Return the [x, y] coordinate for the center point of the cell that contains the specified text.  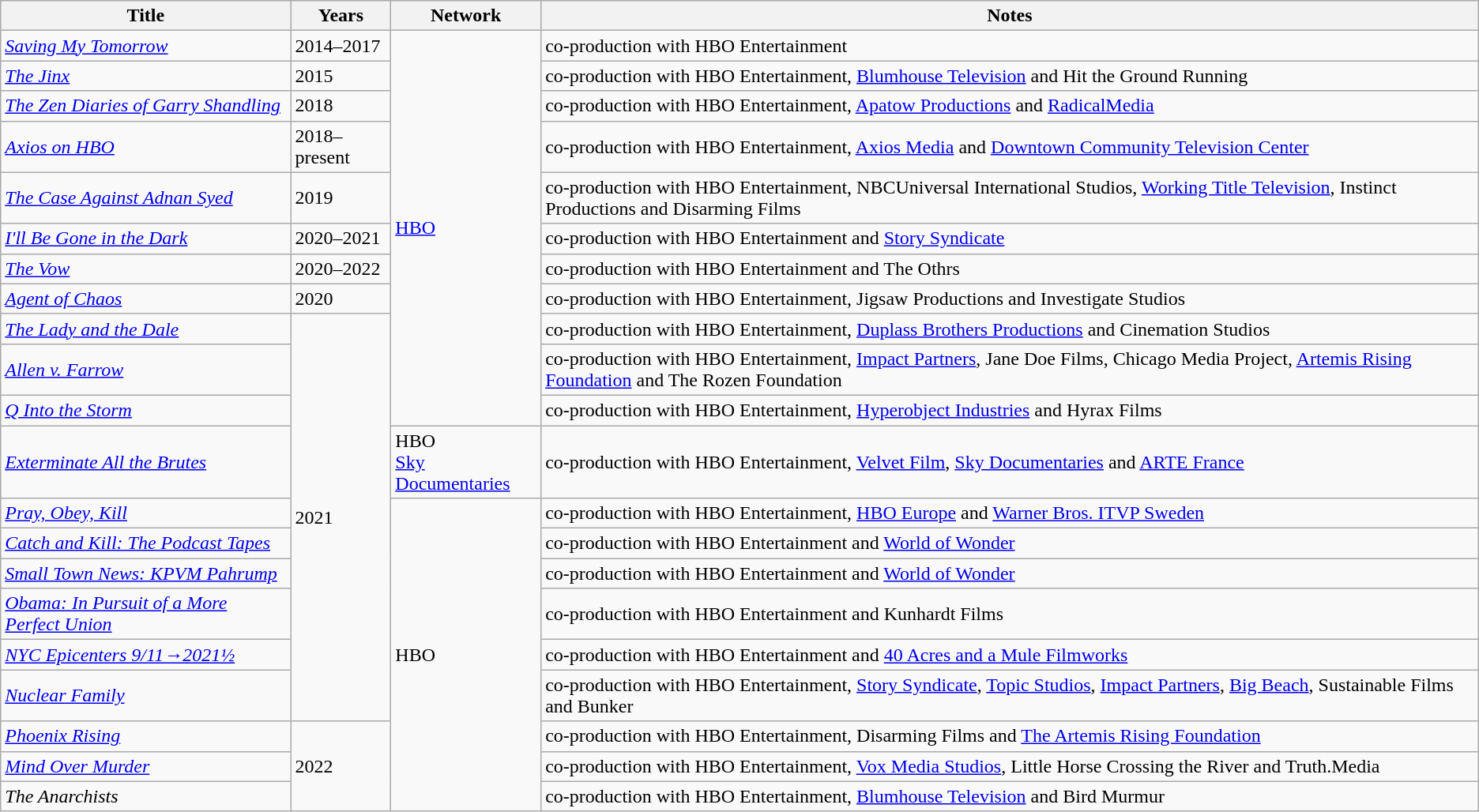
The Lady and the Dale [145, 329]
co-production with HBO Entertainment, Duplass Brothers Productions and Cinemation Studios [1010, 329]
Q Into the Storm [145, 410]
co-production with HBO Entertainment and Story Syndicate [1010, 239]
Pray, Obey, Kill [145, 513]
co-production with HBO Entertainment, Axios Media and Downtown Community Television Center [1010, 147]
2021 [341, 517]
2018 [341, 106]
The Case Against Adnan Syed [145, 197]
The Vow [145, 269]
Network [466, 16]
co-production with HBO Entertainment, Blumhouse Television and Bird Murmur [1010, 796]
co-production with HBO Entertainment, Blumhouse Television and Hit the Ground Running [1010, 76]
2020–2021 [341, 239]
co-production with HBO Entertainment, Apatow Productions and RadicalMedia [1010, 106]
co-production with HBO Entertainment, Story Syndicate, Topic Studios, Impact Partners, Big Beach, Sustainable Films and Bunker [1010, 695]
co-production with HBO Entertainment, Vox Media Studios, Little Horse Crossing the River and Truth.Media [1010, 766]
2015 [341, 76]
Axios on HBO [145, 147]
co-production with HBO Entertainment and The Othrs [1010, 269]
co-production with HBO Entertainment, Hyperobject Industries and Hyrax Films [1010, 410]
co-production with HBO Entertainment, Disarming Films and The Artemis Rising Foundation [1010, 736]
HBOSky Documentaries [466, 461]
The Zen Diaries of Garry Shandling [145, 106]
Agent of Chaos [145, 299]
Obama: In Pursuit of a More Perfect Union [145, 615]
I'll Be Gone in the Dark [145, 239]
2019 [341, 197]
Allen v. Farrow [145, 370]
Title [145, 16]
NYC Epicenters 9/11→2021½ [145, 655]
co-production with HBO Entertainment, Impact Partners, Jane Doe Films, Chicago Media Project, Artemis Rising Foundation and The Rozen Foundation [1010, 370]
Years [341, 16]
Mind Over Murder [145, 766]
co-production with HBO Entertainment and Kunhardt Films [1010, 615]
co-production with HBO Entertainment, HBO Europe and Warner Bros. ITVP Sweden [1010, 513]
The Jinx [145, 76]
2018–present [341, 147]
2020–2022 [341, 269]
co-production with HBO Entertainment and 40 Acres and a Mule Filmworks [1010, 655]
2022 [341, 766]
co-production with HBO Entertainment [1010, 46]
Saving My Tomorrow [145, 46]
Phoenix Rising [145, 736]
co-production with HBO Entertainment, NBCUniversal International Studios, Working Title Television, Instinct Productions and Disarming Films [1010, 197]
The Anarchists [145, 796]
Catch and Kill: The Podcast Tapes [145, 543]
Notes [1010, 16]
co-production with HBO Entertainment, Velvet Film, Sky Documentaries and ARTE France [1010, 461]
2014–2017 [341, 46]
co-production with HBO Entertainment, Jigsaw Productions and Investigate Studios [1010, 299]
Exterminate All the Brutes [145, 461]
2020 [341, 299]
Nuclear Family [145, 695]
Small Town News: KPVM Pahrump [145, 573]
